Capture the cell that displays the provided text and extract its (X, Y) central coordinate. 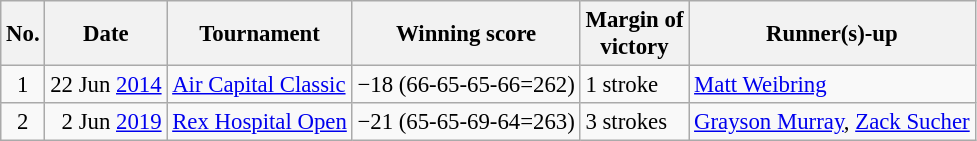
Matt Weibring (832, 85)
Rex Hospital Open (260, 122)
Tournament (260, 34)
1 stroke (634, 85)
Date (106, 34)
3 strokes (634, 122)
Winning score (466, 34)
Margin ofvictory (634, 34)
−21 (65-65-69-64=263) (466, 122)
Air Capital Classic (260, 85)
Runner(s)-up (832, 34)
1 (23, 85)
No. (23, 34)
−18 (66-65-65-66=262) (466, 85)
22 Jun 2014 (106, 85)
2 (23, 122)
2 Jun 2019 (106, 122)
Grayson Murray, Zack Sucher (832, 122)
